Identify which cell holds the provided text, then report its [X, Y] central coordinate. 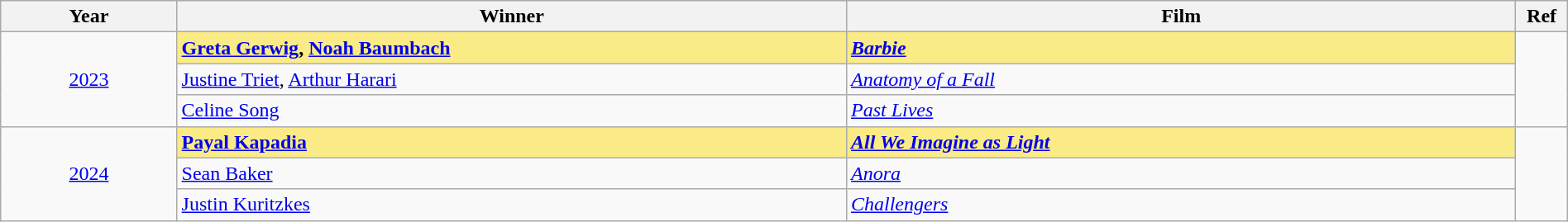
2024 [89, 173]
Greta Gerwig, Noah Baumbach [511, 48]
Justine Triet, Arthur Harari [511, 79]
Winner [511, 17]
Challengers [1181, 205]
Celine Song [511, 111]
Anora [1181, 173]
Payal Kapadia [511, 142]
Ref [1542, 17]
Past Lives [1181, 111]
Anatomy of a Fall [1181, 79]
2023 [89, 79]
Year [89, 17]
All We Imagine as Light [1181, 142]
Film [1181, 17]
Sean Baker [511, 173]
Barbie [1181, 48]
Justin Kuritzkes [511, 205]
